Return the (x, y) coordinate for the center point of the cell that contains the specified text.  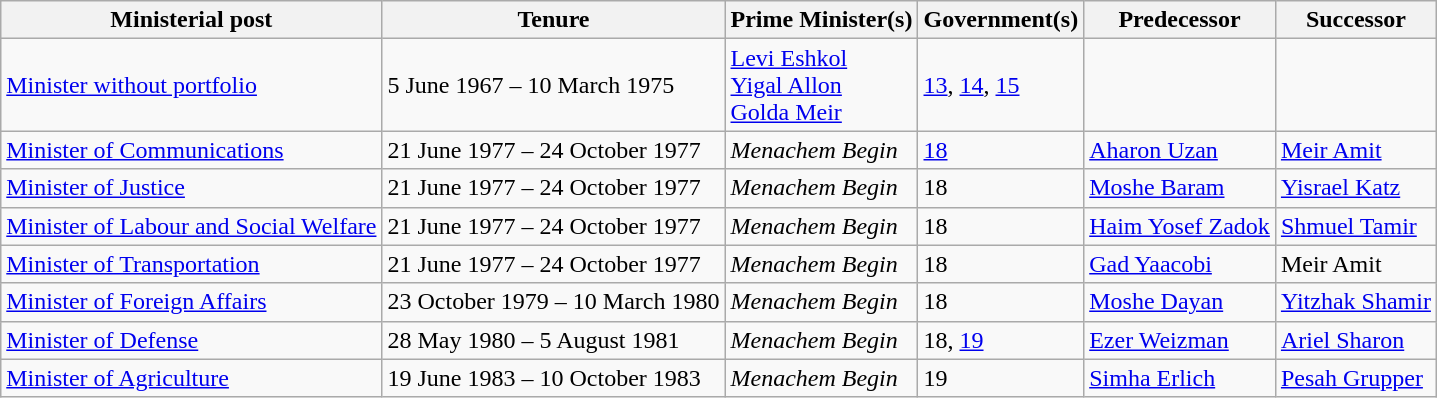
19 June 1983 – 10 October 1983 (554, 378)
Minister of Transportation (192, 264)
Yisrael Katz (1356, 188)
13, 14, 15 (1001, 85)
Levi Eshkol Yigal Allon Golda Meir (822, 85)
Predecessor (1180, 20)
Minister of Justice (192, 188)
Haim Yosef Zadok (1180, 226)
19 (1001, 378)
5 June 1967 – 10 March 1975 (554, 85)
Aharon Uzan (1180, 150)
Minister without portfolio (192, 85)
Ministerial post (192, 20)
Successor (1356, 20)
23 October 1979 – 10 March 1980 (554, 302)
Pesah Grupper (1356, 378)
Yitzhak Shamir (1356, 302)
Gad Yaacobi (1180, 264)
28 May 1980 – 5 August 1981 (554, 340)
Minister of Agriculture (192, 378)
Moshe Dayan (1180, 302)
Tenure (554, 20)
18, 19 (1001, 340)
Minister of Labour and Social Welfare (192, 226)
Ezer Weizman (1180, 340)
Simha Erlich (1180, 378)
Minister of Communications (192, 150)
Minister of Defense (192, 340)
Minister of Foreign Affairs (192, 302)
Government(s) (1001, 20)
Moshe Baram (1180, 188)
Ariel Sharon (1356, 340)
Prime Minister(s) (822, 20)
Shmuel Tamir (1356, 226)
